For the text-containing cell, return its midpoint in (X, Y) coordinate format. 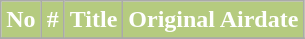
# (52, 20)
Original Airdate (214, 20)
Title (94, 20)
No (21, 20)
